Scan for the cell matching the given text and deliver its [x, y] coordinate at center. 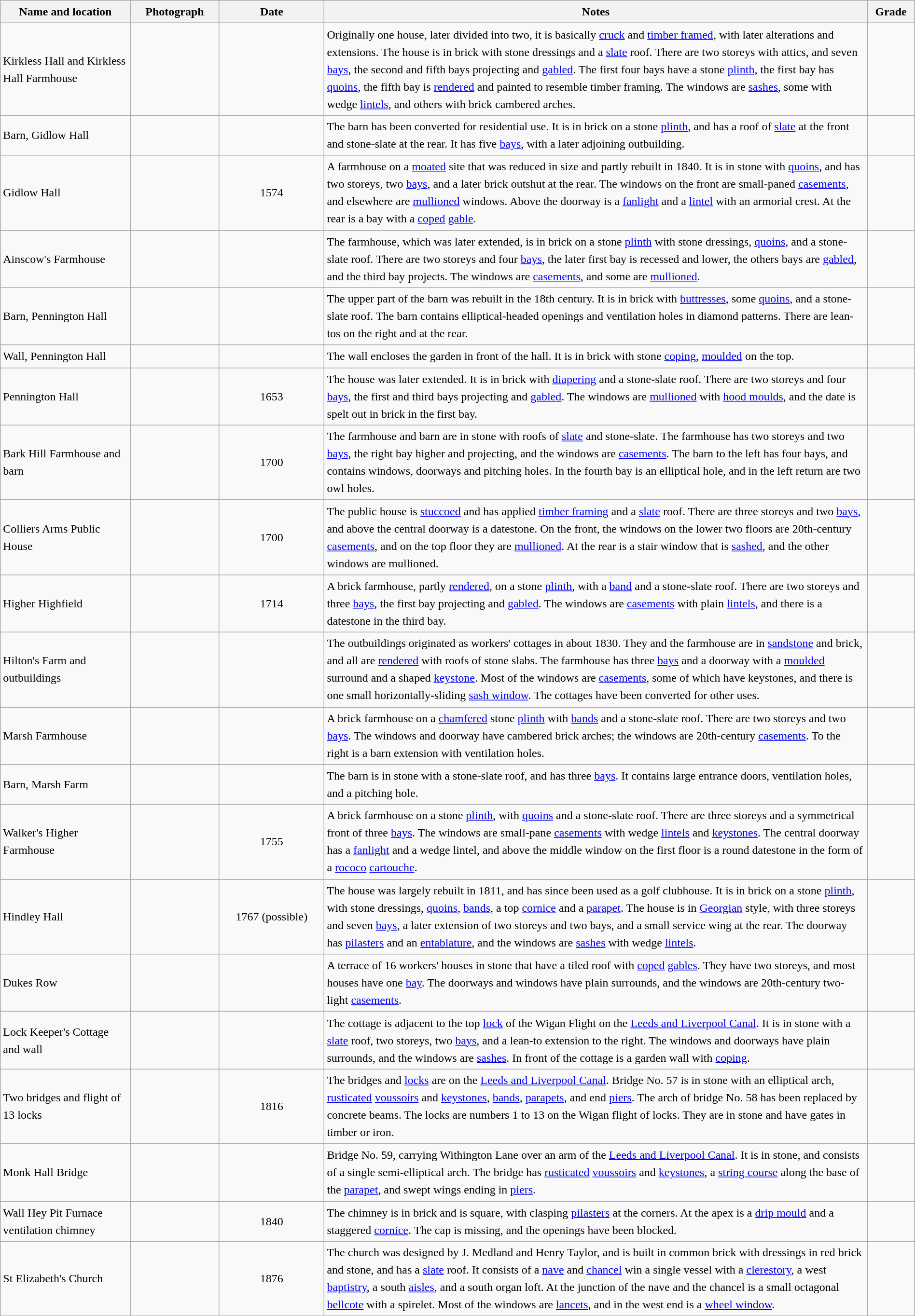
Kirkless Hall and Kirkless Hall Farmhouse [66, 69]
The wall encloses the garden in front of the hall. It is in brick with stone coping, moulded on the top. [596, 356]
1755 [272, 842]
1876 [272, 1278]
Gidlow Hall [66, 193]
Dukes Row [66, 983]
The barn is in stone with a stone-slate roof, and has three bays. It contains large entrance doors, ventilation holes, and a pitching hole. [596, 784]
Photograph [175, 12]
Barn, Gidlow Hall [66, 135]
Name and location [66, 12]
Wall, Pennington Hall [66, 356]
Grade [891, 12]
1767 (possible) [272, 917]
1840 [272, 1221]
Hindley Hall [66, 917]
Ainscow's Farmhouse [66, 259]
Date [272, 12]
Walker's Higher Farmhouse [66, 842]
Higher Highfield [66, 603]
Barn, Pennington Hall [66, 316]
1653 [272, 397]
Two bridges and flight of 13 locks [66, 1107]
St Elizabeth's Church [66, 1278]
1816 [272, 1107]
Lock Keeper's Cottage and wall [66, 1040]
Notes [596, 12]
Wall Hey Pit Furnace ventilation chimney [66, 1221]
Colliers Arms Public House [66, 537]
Bark Hill Farmhouse and barn [66, 462]
1574 [272, 193]
Barn, Marsh Farm [66, 784]
1714 [272, 603]
Pennington Hall [66, 397]
Hilton's Farm and outbuildings [66, 670]
Monk Hall Bridge [66, 1172]
Marsh Farmhouse [66, 736]
